Extract the (X, Y) coordinate from the center of the cell holding the provided text.  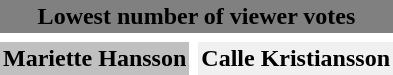
Lowest number of viewer votes (196, 16)
Mariette Hansson (94, 58)
Calle Kristiansson (296, 58)
